Locate the cell with the specified text and output its (x, y) center coordinate. 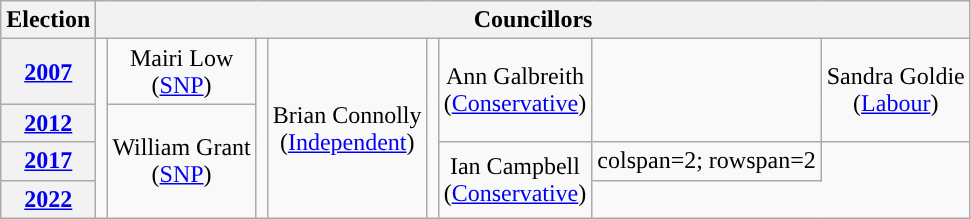
2012 (48, 123)
Mairi Low(SNP) (182, 72)
Ian Campbell(Conservative) (515, 180)
William Grant(SNP) (182, 161)
Ann Galbreith(Conservative) (515, 90)
Councillors (533, 20)
colspan=2; rowspan=2 (706, 161)
2017 (48, 161)
2022 (48, 199)
Sandra Goldie(Labour) (896, 90)
Brian Connolly(Independent) (347, 128)
Election (48, 20)
2007 (48, 72)
